For the text-containing cell, return its midpoint in [x, y] coordinate format. 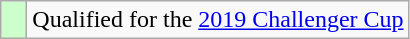
Qualified for the 2019 Challenger Cup [218, 20]
